Scan for the cell matching the given text and deliver its [x, y] coordinate at center. 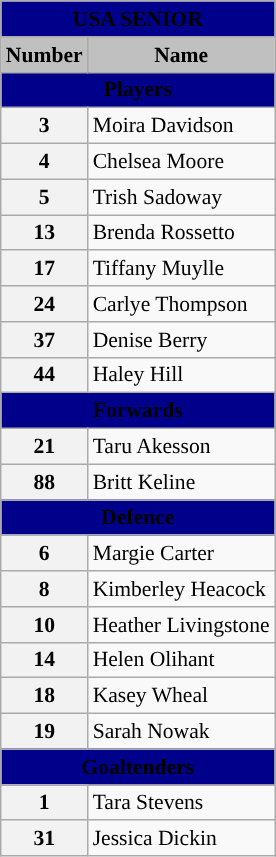
Sarah Nowak [182, 732]
Tiffany Muylle [182, 269]
19 [44, 732]
1 [44, 803]
Taru Akesson [182, 447]
Kimberley Heacock [182, 589]
Helen Olihant [182, 660]
Brenda Rossetto [182, 233]
14 [44, 660]
USA SENIOR [138, 19]
6 [44, 554]
Haley Hill [182, 375]
8 [44, 589]
10 [44, 625]
37 [44, 340]
Defence [138, 518]
Heather Livingstone [182, 625]
Tara Stevens [182, 803]
Britt Keline [182, 482]
13 [44, 233]
Goaltenders [138, 767]
Moira Davidson [182, 126]
21 [44, 447]
Kasey Wheal [182, 696]
3 [44, 126]
Forwards [138, 411]
88 [44, 482]
Name [182, 55]
44 [44, 375]
Number [44, 55]
Players [138, 90]
18 [44, 696]
5 [44, 197]
4 [44, 162]
Jessica Dickin [182, 839]
Carlye Thompson [182, 304]
Denise Berry [182, 340]
17 [44, 269]
31 [44, 839]
Chelsea Moore [182, 162]
Trish Sadoway [182, 197]
24 [44, 304]
Margie Carter [182, 554]
